Capture the cell that displays the provided text and extract its [x, y] central coordinate. 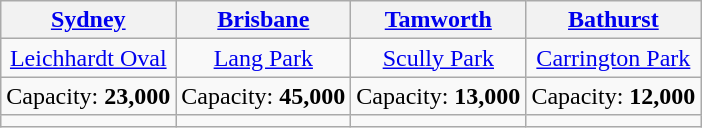
Capacity: 13,000 [438, 96]
Carrington Park [614, 58]
Capacity: 45,000 [264, 96]
Leichhardt Oval [88, 58]
Capacity: 12,000 [614, 96]
Sydney [88, 20]
Scully Park [438, 58]
Lang Park [264, 58]
Bathurst [614, 20]
Brisbane [264, 20]
Capacity: 23,000 [88, 96]
Tamworth [438, 20]
